Determine the (X, Y) coordinate at the center of the cell enclosing the given text.  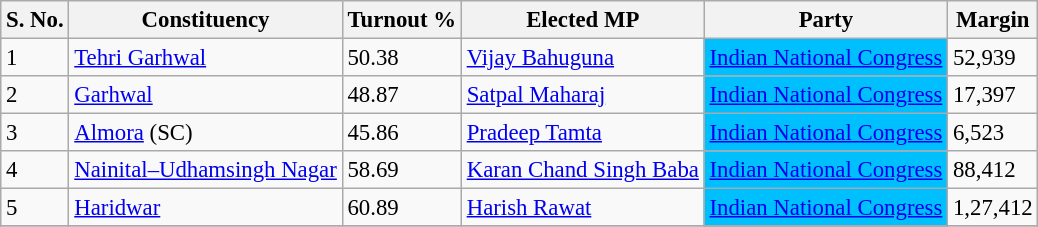
88,412 (993, 170)
Harish Rawat (582, 208)
58.69 (402, 170)
Constituency (206, 20)
S. No. (35, 20)
Margin (993, 20)
60.89 (402, 208)
1,27,412 (993, 208)
Almora (SC) (206, 133)
17,397 (993, 95)
45.86 (402, 133)
Garhwal (206, 95)
1 (35, 58)
6,523 (993, 133)
Vijay Bahuguna (582, 58)
50.38 (402, 58)
5 (35, 208)
Nainital–Udhamsingh Nagar (206, 170)
Tehri Garhwal (206, 58)
3 (35, 133)
Karan Chand Singh Baba (582, 170)
52,939 (993, 58)
Elected MP (582, 20)
Haridwar (206, 208)
2 (35, 95)
Satpal Maharaj (582, 95)
4 (35, 170)
Turnout % (402, 20)
Pradeep Tamta (582, 133)
48.87 (402, 95)
Party (826, 20)
